Find where the given text appears and provide that cell's center as (x, y) coordinate. 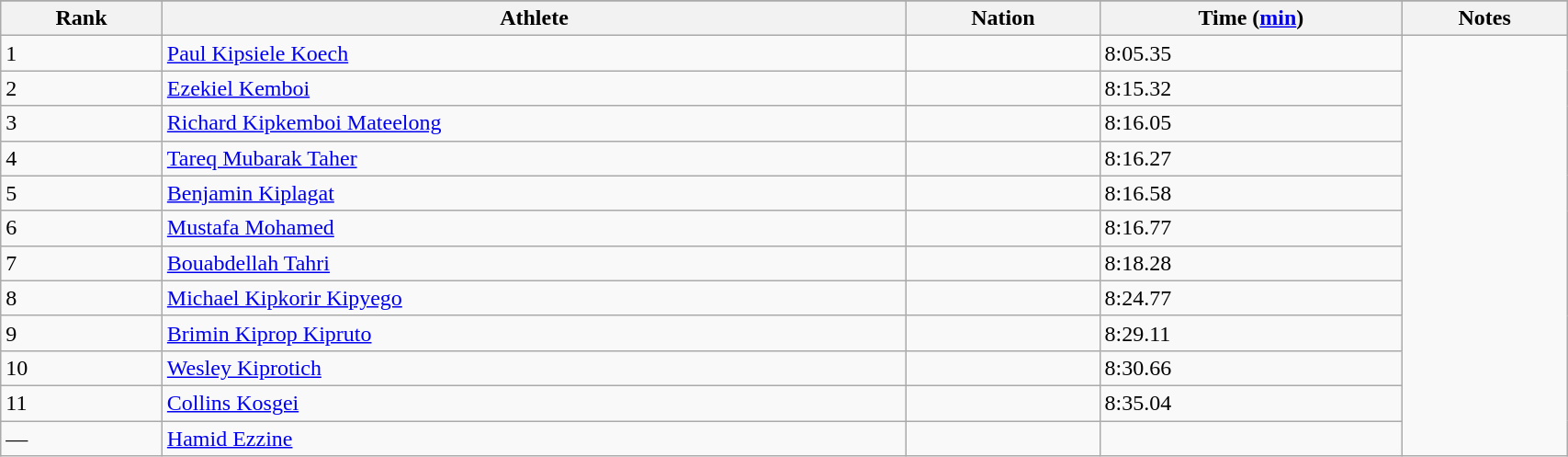
Brimin Kiprop Kipruto (534, 333)
8:15.32 (1251, 88)
Benjamin Kiplagat (534, 193)
Athlete (534, 18)
8:05.35 (1251, 53)
Tareq Mubarak Taher (534, 158)
8:18.28 (1251, 263)
6 (82, 228)
2 (82, 88)
4 (82, 158)
8:16.27 (1251, 158)
8:16.58 (1251, 193)
Richard Kipkemboi Mateelong (534, 123)
7 (82, 263)
8:16.77 (1251, 228)
Nation (1003, 18)
8:30.66 (1251, 368)
1 (82, 53)
Collins Kosgei (534, 403)
8:16.05 (1251, 123)
3 (82, 123)
8:24.77 (1251, 298)
9 (82, 333)
Rank (82, 18)
Wesley Kiprotich (534, 368)
Notes (1484, 18)
Mustafa Mohamed (534, 228)
5 (82, 193)
8 (82, 298)
Time (min) (1251, 18)
Hamid Ezzine (534, 439)
— (82, 439)
Bouabdellah Tahri (534, 263)
8:29.11 (1251, 333)
Ezekiel Kemboi (534, 88)
8:35.04 (1251, 403)
10 (82, 368)
Michael Kipkorir Kipyego (534, 298)
Paul Kipsiele Koech (534, 53)
11 (82, 403)
